For the text-containing cell, return its midpoint in (X, Y) coordinate format. 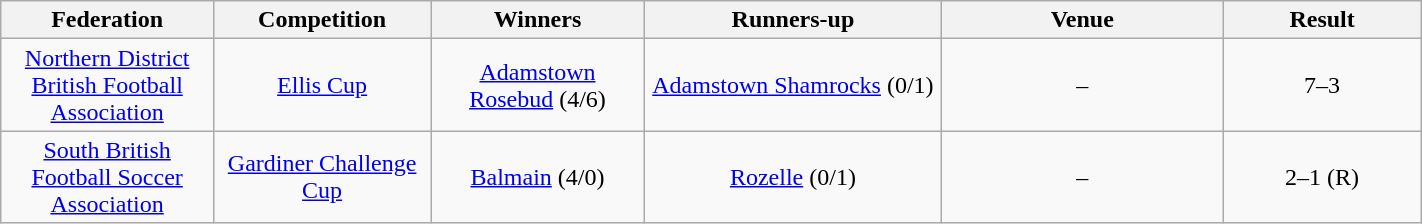
7–3 (1322, 85)
Venue (1082, 20)
Winners (538, 20)
Rozelle (0/1) (792, 177)
Northern District British Football Association (108, 85)
Runners-up (792, 20)
Adamstown Rosebud (4/6) (538, 85)
Balmain (4/0) (538, 177)
Ellis Cup (322, 85)
Adamstown Shamrocks (0/1) (792, 85)
2–1 (R) (1322, 177)
Gardiner Challenge Cup (322, 177)
Competition (322, 20)
Federation (108, 20)
South British Football Soccer Association (108, 177)
Result (1322, 20)
